Extract the [X, Y] coordinate from the center of the cell holding the provided text.  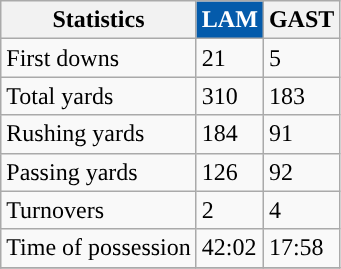
Passing yards [99, 172]
Rushing yards [99, 134]
17:58 [301, 248]
Turnovers [99, 210]
183 [301, 96]
Statistics [99, 20]
310 [230, 96]
Total yards [99, 96]
LAM [230, 20]
Time of possession [99, 248]
2 [230, 210]
21 [230, 58]
First downs [99, 58]
GAST [301, 20]
5 [301, 58]
184 [230, 134]
92 [301, 172]
91 [301, 134]
126 [230, 172]
4 [301, 210]
42:02 [230, 248]
